Return (X, Y) of the center of cell containing provided text 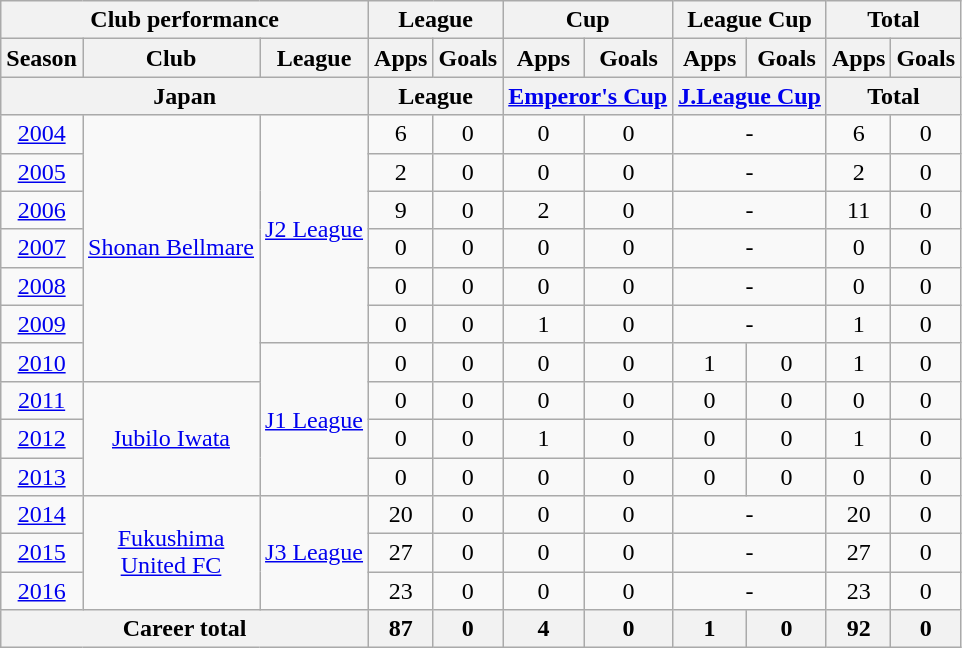
4 (544, 629)
92 (858, 629)
J1 League (314, 419)
Season (42, 58)
Japan (185, 96)
2013 (42, 477)
87 (401, 629)
2005 (42, 172)
J.League Cup (750, 96)
Career total (185, 629)
2010 (42, 362)
2016 (42, 591)
2004 (42, 134)
2015 (42, 553)
Emperor's Cup (588, 96)
2008 (42, 286)
FukushimaUnited FC (170, 553)
Shonan Bellmare (170, 248)
League Cup (750, 20)
11 (858, 210)
J2 League (314, 229)
Jubilo Iwata (170, 438)
Club (170, 58)
2006 (42, 210)
2014 (42, 515)
2012 (42, 438)
Cup (588, 20)
2011 (42, 400)
Club performance (185, 20)
2009 (42, 324)
J3 League (314, 553)
2007 (42, 248)
9 (401, 210)
